Provide the [x, y] coordinate of the cell's center where the given text is located.  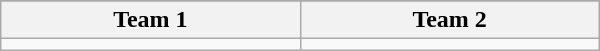
Team 1 [150, 20]
Team 2 [450, 20]
